Scan for the cell matching the given text and deliver its [x, y] coordinate at center. 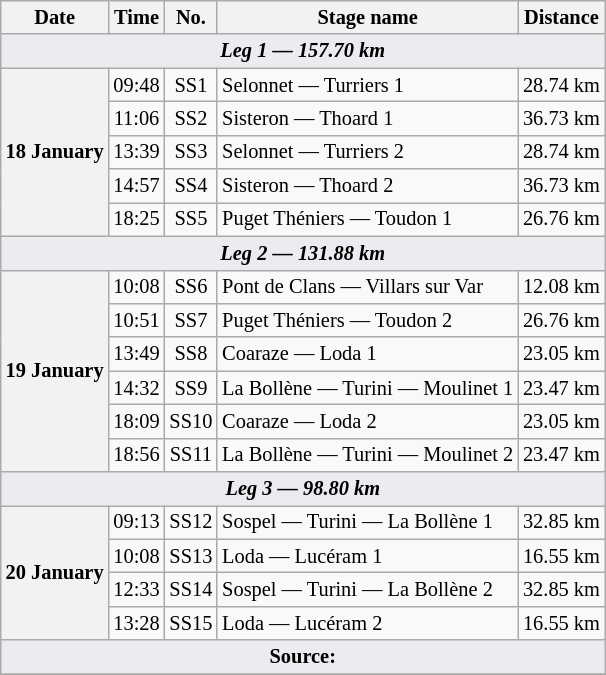
18 January [55, 152]
13:28 [136, 623]
Time [136, 17]
18:09 [136, 421]
14:32 [136, 388]
Selonnet — Turriers 2 [368, 152]
Distance [562, 17]
12:33 [136, 589]
Leg 2 — 131.88 km [303, 253]
13:39 [136, 152]
No. [192, 17]
SS11 [192, 455]
SS14 [192, 589]
SS1 [192, 85]
Source: [303, 657]
SS4 [192, 186]
SS5 [192, 219]
Leg 3 — 98.80 km [303, 489]
19 January [55, 371]
Puget Théniers — Toudon 1 [368, 219]
Coaraze — Loda 1 [368, 354]
20 January [55, 572]
10:51 [136, 320]
SS9 [192, 388]
SS10 [192, 421]
Selonnet — Turriers 1 [368, 85]
12.08 km [562, 287]
Leg 1 — 157.70 km [303, 51]
09:13 [136, 522]
SS2 [192, 118]
Coaraze — Loda 2 [368, 421]
La Bollène — Turini — Moulinet 2 [368, 455]
Sisteron — Thoard 1 [368, 118]
11:06 [136, 118]
SS12 [192, 522]
Sisteron — Thoard 2 [368, 186]
18:56 [136, 455]
Loda — Lucéram 2 [368, 623]
SS3 [192, 152]
Date [55, 17]
Sospel — Turini — La Bollène 1 [368, 522]
La Bollène — Turini — Moulinet 1 [368, 388]
Puget Théniers — Toudon 2 [368, 320]
SS15 [192, 623]
14:57 [136, 186]
Stage name [368, 17]
SS7 [192, 320]
09:48 [136, 85]
13:49 [136, 354]
SS13 [192, 556]
SS8 [192, 354]
18:25 [136, 219]
Loda — Lucéram 1 [368, 556]
SS6 [192, 287]
Sospel — Turini — La Bollène 2 [368, 589]
Pont de Clans — Villars sur Var [368, 287]
